Identify which cell holds the provided text, then report its (X, Y) central coordinate. 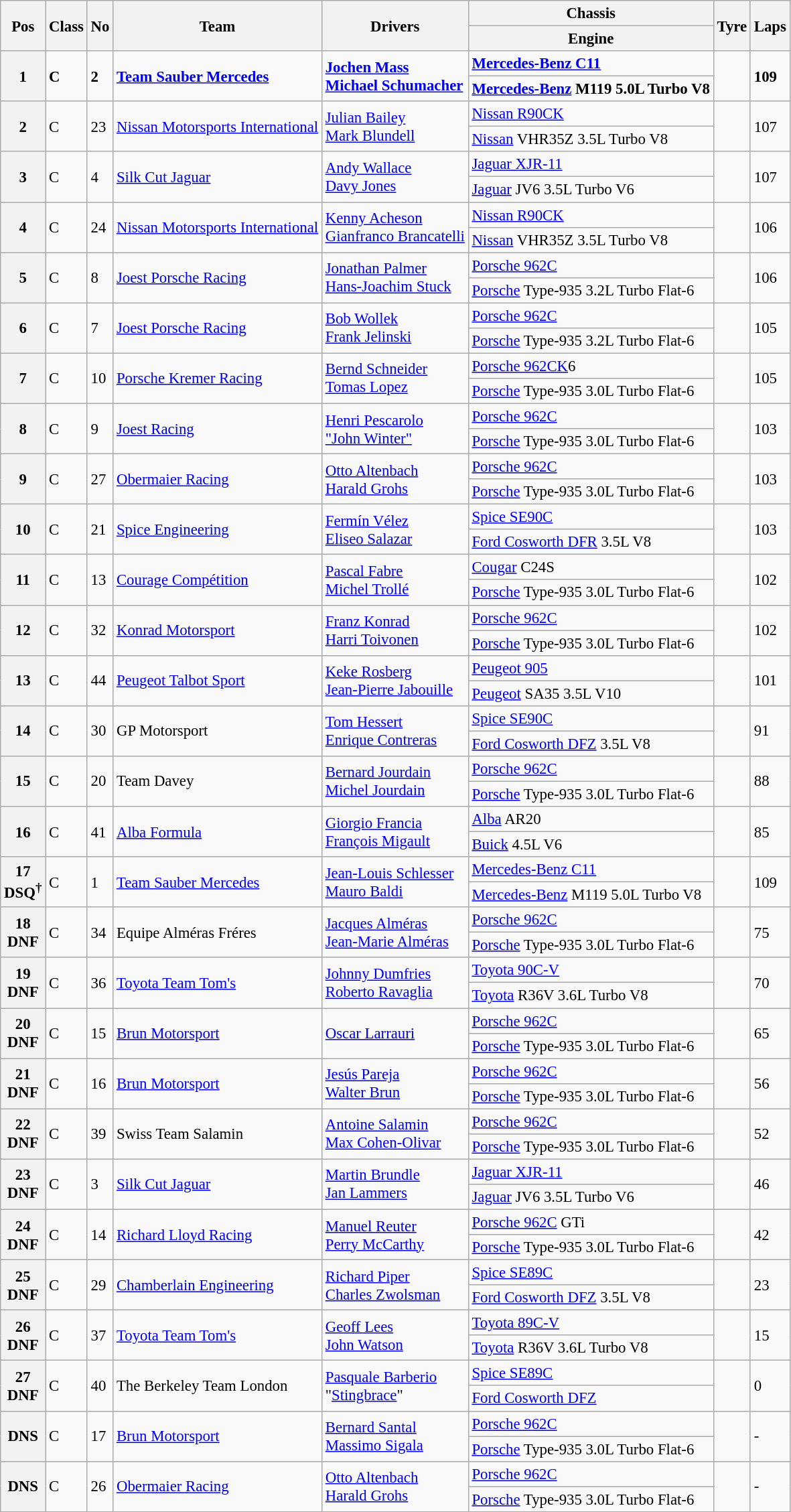
42 (770, 1234)
40 (100, 1385)
24DNF (23, 1234)
5 (23, 277)
52 (770, 1133)
Courage Compétition (218, 580)
Drivers (395, 25)
Porsche 962CK6 (591, 366)
27DNF (23, 1385)
Geoff Lees John Watson (395, 1336)
20 (100, 781)
34 (100, 933)
Joest Racing (218, 429)
The Berkeley Team London (218, 1385)
11 (23, 580)
Porsche 962C GTi (591, 1222)
Julian Bailey Mark Blundell (395, 126)
Keke Rosberg Jean-Pierre Jabouille (395, 681)
20DNF (23, 1033)
12 (23, 630)
36 (100, 983)
17 (100, 1436)
17DSQ† (23, 882)
Alba AR20 (591, 819)
Oscar Larrauri (395, 1033)
Chassis (591, 13)
Alba Formula (218, 832)
Toyota 90C-V (591, 971)
Pos (23, 25)
27 (100, 480)
56 (770, 1084)
Fermín Vélez Eliseo Salazar (395, 529)
Antoine Salamin Max Cohen-Olivar (395, 1133)
Kenny Acheson Gianfranco Brancatelli (395, 228)
Peugeot 905 (591, 668)
Bernard Jourdain Michel Jourdain (395, 781)
21 (100, 529)
75 (770, 933)
Franz Konrad Harri Toivonen (395, 630)
0 (770, 1385)
Peugeot SA35 3.5L V10 (591, 693)
Spice Engineering (218, 529)
Richard Lloyd Racing (218, 1234)
Swiss Team Salamin (218, 1133)
Jean-Louis Schlesser Mauro Baldi (395, 882)
23DNF (23, 1184)
Jonathan Palmer Hans-Joachim Stuck (395, 277)
Pascal Fabre Michel Trollé (395, 580)
37 (100, 1336)
30 (100, 732)
Bernd Schneider Tomas Lopez (395, 378)
88 (770, 781)
Bob Wollek Frank Jelinski (395, 328)
Porsche Kremer Racing (218, 378)
32 (100, 630)
46 (770, 1184)
65 (770, 1033)
18DNF (23, 933)
Laps (770, 25)
Jesús Pareja Walter Brun (395, 1084)
Toyota 89C-V (591, 1323)
Ford Cosworth DFZ (591, 1399)
Jochen Mass Michael Schumacher (395, 76)
Henri Pescarolo "John Winter" (395, 429)
Jacques Alméras Jean-Marie Alméras (395, 933)
91 (770, 732)
Konrad Motorsport (218, 630)
Richard Piper Charles Zwolsman (395, 1285)
Team (218, 25)
22DNF (23, 1133)
70 (770, 983)
39 (100, 1133)
Class (67, 25)
Manuel Reuter Perry McCarthy (395, 1234)
Martin Brundle Jan Lammers (395, 1184)
Team Davey (218, 781)
GP Motorsport (218, 732)
44 (100, 681)
25DNF (23, 1285)
Giorgio Francia François Migault (395, 832)
Pasquale Barberio "Stingbrace" (395, 1385)
Bernard Santal Massimo Sigala (395, 1436)
No (100, 25)
Peugeot Talbot Sport (218, 681)
Johnny Dumfries Roberto Ravaglia (395, 983)
85 (770, 832)
19DNF (23, 983)
29 (100, 1285)
21DNF (23, 1084)
6 (23, 328)
24 (100, 228)
26DNF (23, 1336)
Equipe Alméras Fréres (218, 933)
26 (100, 1486)
Ford Cosworth DFR 3.5L V8 (591, 542)
Engine (591, 39)
41 (100, 832)
Andy Wallace Davy Jones (395, 177)
Chamberlain Engineering (218, 1285)
Cougar C24S (591, 567)
Buick 4.5L V6 (591, 845)
101 (770, 681)
Tom Hessert Enrique Contreras (395, 732)
Tyre (731, 25)
